Detect which cell encompasses the target text, then output its [x, y] center coordinate. 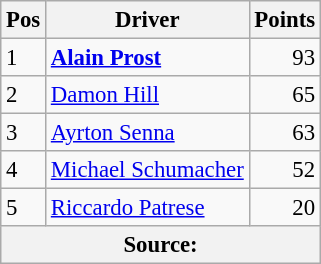
Michael Schumacher [148, 170]
Pos [24, 20]
Source: [161, 245]
Riccardo Patrese [148, 208]
Ayrton Senna [148, 133]
3 [24, 133]
65 [284, 95]
Alain Prost [148, 58]
52 [284, 170]
Damon Hill [148, 95]
93 [284, 58]
20 [284, 208]
Points [284, 20]
5 [24, 208]
1 [24, 58]
63 [284, 133]
4 [24, 170]
Driver [148, 20]
2 [24, 95]
